Determine the [X, Y] coordinate at the center of the cell enclosing the given text.  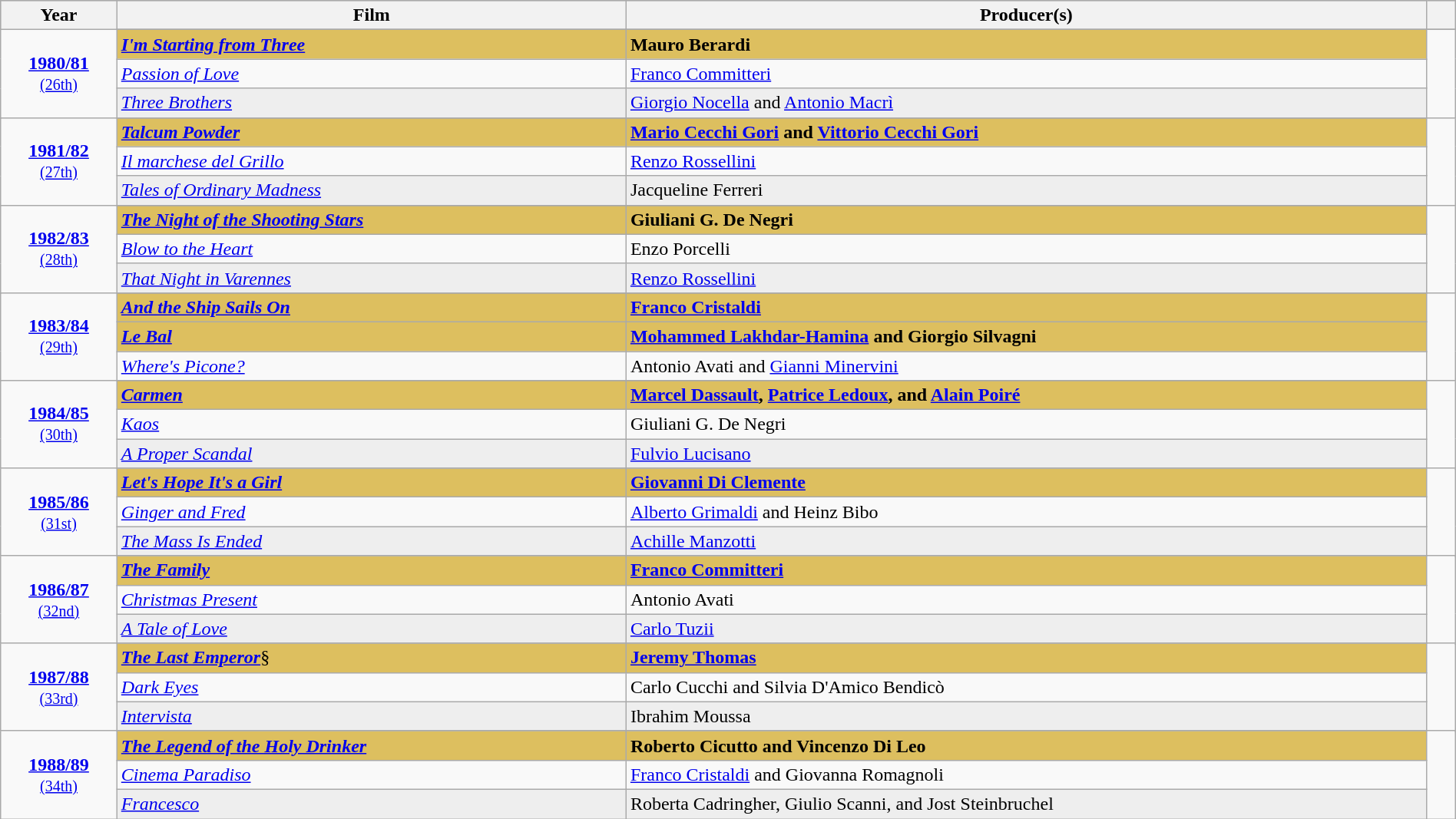
Roberta Cadringher, Giulio Scanni, and Jost Steinbruchel [1026, 804]
The Mass Is Ended [372, 541]
Mario Cecchi Gori and Vittorio Cecchi Gori [1026, 132]
Alberto Grimaldi and Heinz Bibo [1026, 512]
1988/89(34th) [59, 774]
Ginger and Fred [372, 512]
The Night of the Shooting Stars [372, 220]
1983/84(29th) [59, 336]
A Proper Scandal [372, 454]
1980/81(26th) [59, 74]
A Tale of Love [372, 629]
Ibrahim Moussa [1026, 716]
Marcel Dassault, Patrice Ledoux, and Alain Poiré [1026, 395]
Tales of Ordinary Madness [372, 190]
Intervista [372, 716]
Year [59, 15]
Giorgio Nocella and Antonio Macrì [1026, 103]
Let's Hope It's a Girl [372, 483]
Il marchese del Grillo [372, 161]
1982/83(28th) [59, 249]
Talcum Powder [372, 132]
Film [372, 15]
Carlo Tuzii [1026, 629]
The Family [372, 570]
Enzo Porcelli [1026, 249]
The Last Emperor§ [372, 658]
The Legend of the Holy Drinker [372, 745]
Franco Cristaldi [1026, 307]
1986/87(32nd) [59, 599]
Producer(s) [1026, 15]
Jacqueline Ferreri [1026, 190]
1984/85(30th) [59, 424]
Jeremy Thomas [1026, 658]
Passion of Love [372, 74]
Antonio Avati and Gianni Minervini [1026, 366]
1985/86(31st) [59, 512]
Dark Eyes [372, 687]
Christmas Present [372, 599]
Le Bal [372, 336]
Kaos [372, 424]
Carmen [372, 395]
1981/82(27th) [59, 161]
Mohammed Lakhdar-Hamina and Giorgio Silvagni [1026, 336]
Blow to the Heart [372, 249]
Giovanni Di Clemente [1026, 483]
Antonio Avati [1026, 599]
Three Brothers [372, 103]
1987/88(33rd) [59, 687]
Cinema Paradiso [372, 774]
Fulvio Lucisano [1026, 454]
Franco Cristaldi and Giovanna Romagnoli [1026, 774]
I'm Starting from Three [372, 45]
Carlo Cucchi and Silvia D'Amico Bendicò [1026, 687]
And the Ship Sails On [372, 307]
That Night in Varennes [372, 278]
Where's Picone? [372, 366]
Mauro Berardi [1026, 45]
Francesco [372, 804]
Achille Manzotti [1026, 541]
Roberto Cicutto and Vincenzo Di Leo [1026, 745]
